Locate the cell with the specified text and output its [X, Y] center coordinate. 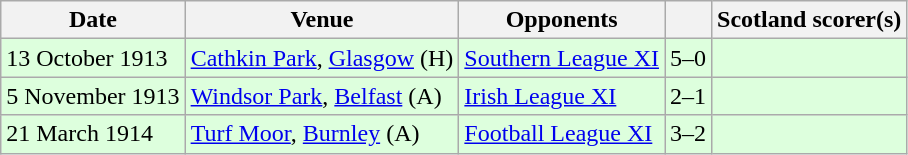
3–2 [688, 134]
21 March 1914 [93, 134]
Date [93, 20]
Windsor Park, Belfast (A) [322, 96]
13 October 1913 [93, 58]
5 November 1913 [93, 96]
Scotland scorer(s) [810, 20]
2–1 [688, 96]
Football League XI [562, 134]
Turf Moor, Burnley (A) [322, 134]
Southern League XI [562, 58]
Opponents [562, 20]
Venue [322, 20]
5–0 [688, 58]
Irish League XI [562, 96]
Cathkin Park, Glasgow (H) [322, 58]
